Scan for the cell matching the given text and deliver its [X, Y] coordinate at center. 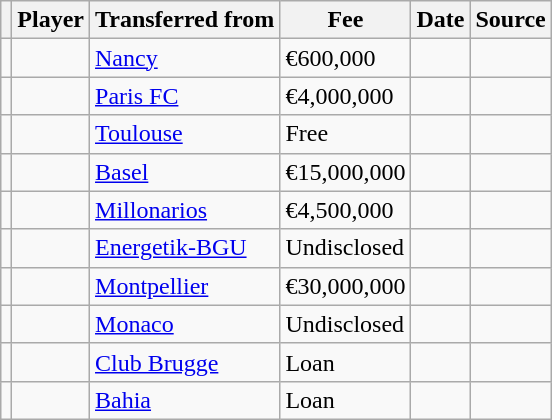
Toulouse [185, 134]
Free [346, 134]
€30,000,000 [346, 286]
Player [51, 20]
Paris FC [185, 96]
Source [510, 20]
Monaco [185, 324]
Transferred from [185, 20]
€600,000 [346, 58]
Millonarios [185, 210]
Date [440, 20]
Energetik-BGU [185, 248]
Club Brugge [185, 362]
Nancy [185, 58]
Bahia [185, 400]
€4,500,000 [346, 210]
€4,000,000 [346, 96]
Fee [346, 20]
Montpellier [185, 286]
Basel [185, 172]
€15,000,000 [346, 172]
